Search for the cell housing the specified text and yield its [X, Y] center coordinate. 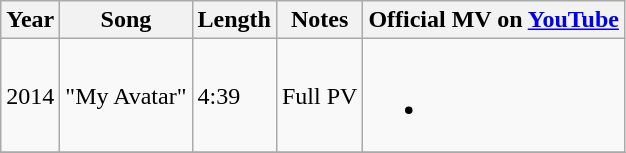
"My Avatar" [126, 96]
Notes [319, 20]
4:39 [234, 96]
Length [234, 20]
Full PV [319, 96]
Official MV on YouTube [494, 20]
2014 [30, 96]
Song [126, 20]
Year [30, 20]
